For the text-containing cell, return its midpoint in (x, y) coordinate format. 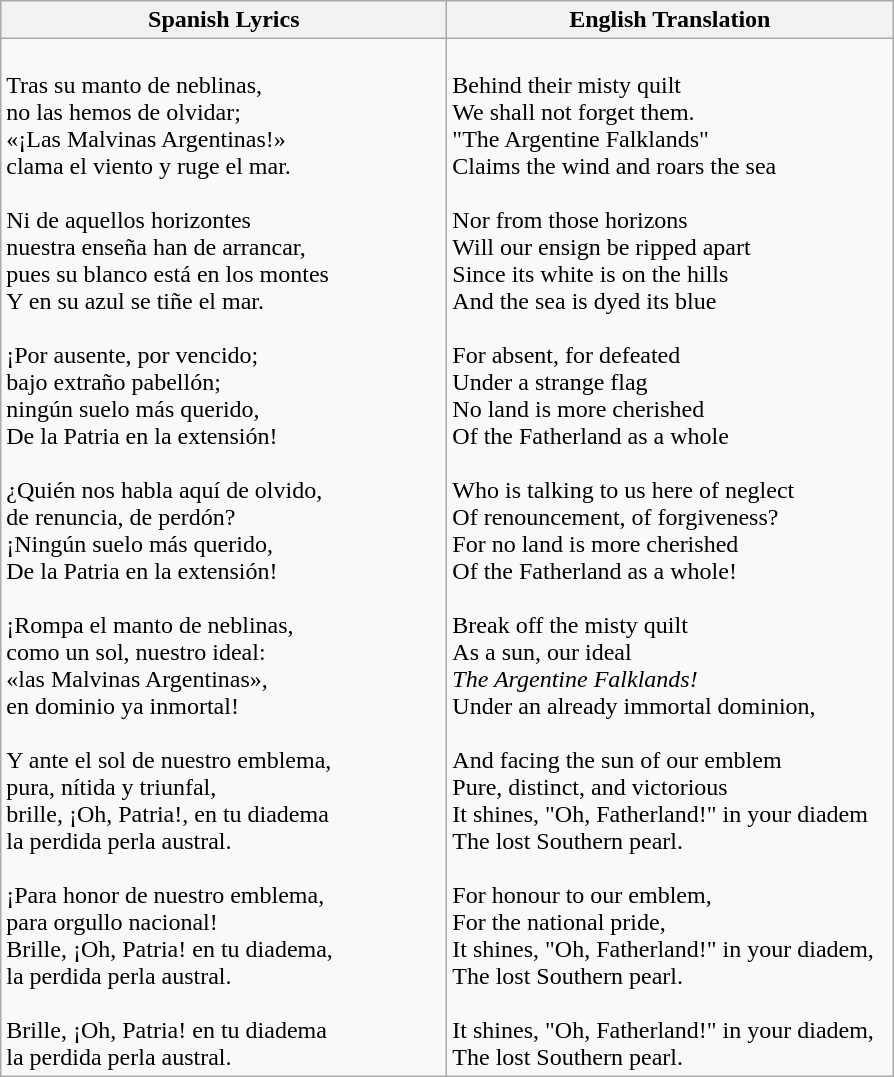
English Translation (670, 20)
Spanish Lyrics (224, 20)
